Return [X, Y] of the center of cell containing provided text 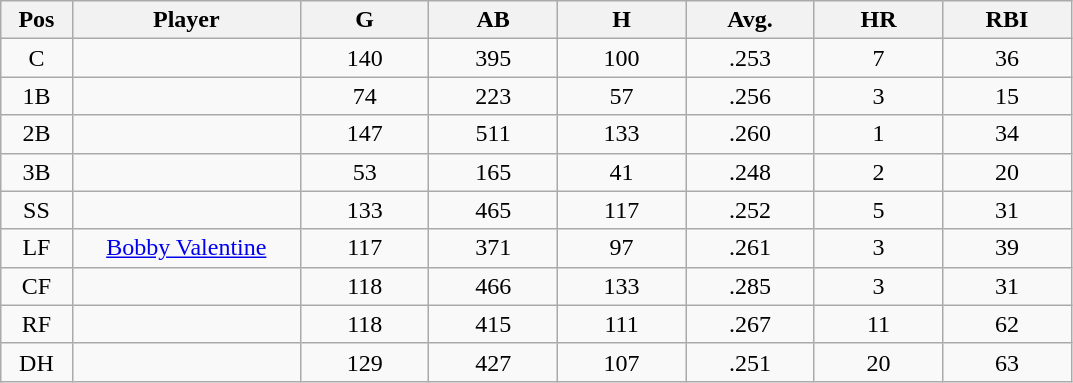
CF [36, 286]
RF [36, 324]
415 [493, 324]
223 [493, 96]
.248 [750, 172]
.251 [750, 362]
2B [36, 134]
63 [1008, 362]
Player [186, 20]
.260 [750, 134]
97 [621, 248]
39 [1008, 248]
.253 [750, 58]
LF [36, 248]
36 [1008, 58]
395 [493, 58]
1B [36, 96]
AB [493, 20]
Bobby Valentine [186, 248]
.267 [750, 324]
DH [36, 362]
107 [621, 362]
3B [36, 172]
.256 [750, 96]
SS [36, 210]
.252 [750, 210]
111 [621, 324]
427 [493, 362]
G [364, 20]
129 [364, 362]
Pos [36, 20]
371 [493, 248]
100 [621, 58]
7 [878, 58]
.261 [750, 248]
34 [1008, 134]
62 [1008, 324]
511 [493, 134]
57 [621, 96]
165 [493, 172]
H [621, 20]
74 [364, 96]
5 [878, 210]
53 [364, 172]
HR [878, 20]
Avg. [750, 20]
465 [493, 210]
147 [364, 134]
140 [364, 58]
2 [878, 172]
466 [493, 286]
C [36, 58]
RBI [1008, 20]
41 [621, 172]
15 [1008, 96]
11 [878, 324]
.285 [750, 286]
1 [878, 134]
